Find where the given text appears and provide that cell's center as (x, y) coordinate. 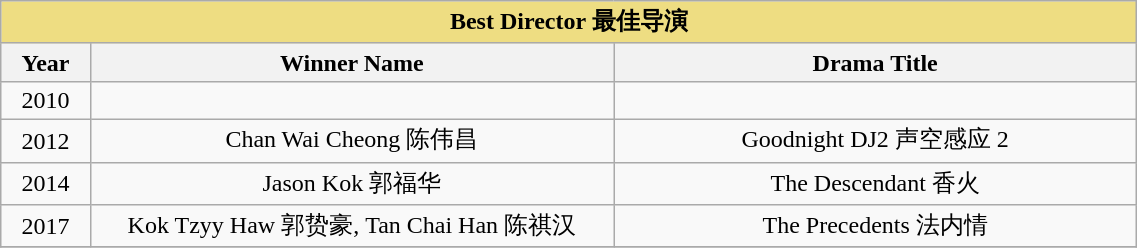
2017 (46, 226)
The Descendant 香火 (876, 184)
Drama Title (876, 62)
The Precedents 法内情 (876, 226)
Kok Tzyy Haw 郭贽豪, Tan Chai Han 陈祺汉 (352, 226)
Year (46, 62)
Winner Name (352, 62)
Chan Wai Cheong 陈伟昌 (352, 140)
Jason Kok 郭福华 (352, 184)
2010 (46, 100)
Goodnight DJ2 声空感应 2 (876, 140)
2012 (46, 140)
Best Director 最佳导演 (569, 22)
2014 (46, 184)
